Find where the given text appears and provide that cell's center as (x, y) coordinate. 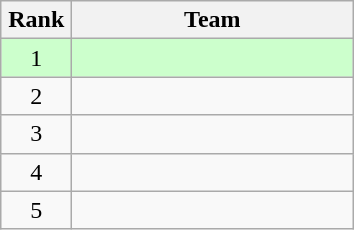
5 (36, 210)
3 (36, 134)
2 (36, 96)
Rank (36, 20)
1 (36, 58)
Team (212, 20)
4 (36, 172)
